Detect which cell encompasses the target text, then output its [X, Y] center coordinate. 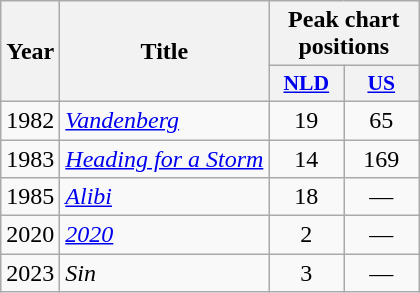
US [382, 84]
Year [30, 52]
1982 [30, 120]
65 [382, 120]
Title [164, 52]
19 [306, 120]
169 [382, 159]
3 [306, 273]
1985 [30, 197]
2 [306, 235]
Sin [164, 273]
Peak chart positions [344, 34]
NLD [306, 84]
14 [306, 159]
2023 [30, 273]
Heading for a Storm [164, 159]
1983 [30, 159]
Vandenberg [164, 120]
Alibi [164, 197]
18 [306, 197]
